Determine the (X, Y) coordinate at the center of the cell enclosing the given text.  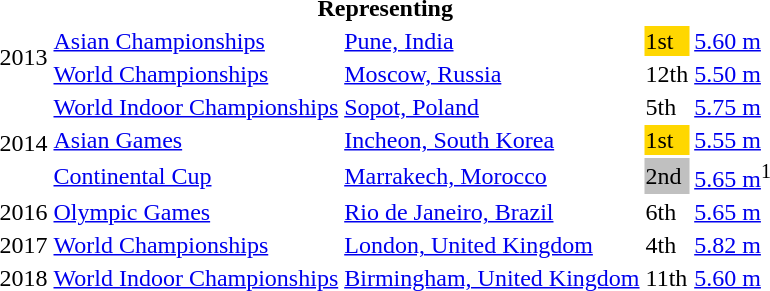
Pune, India (492, 41)
London, United Kingdom (492, 245)
Moscow, Russia (492, 74)
Asian Championships (196, 41)
Sopot, Poland (492, 107)
World Indoor Championships (196, 107)
Rio de Janeiro, Brazil (492, 212)
Olympic Games (196, 212)
6th (667, 212)
4th (667, 245)
2nd (667, 176)
5th (667, 107)
Asian Games (196, 140)
Incheon, South Korea (492, 140)
Marrakech, Morocco (492, 176)
Continental Cup (196, 176)
12th (667, 74)
